Pinpoint the cell where the given text exists, returning its (X, Y) midpoint coordinate. 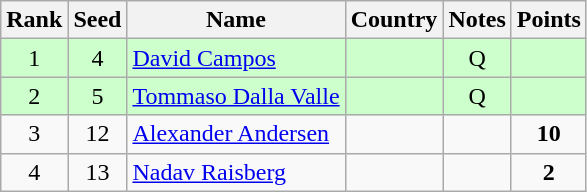
David Campos (236, 58)
Alexander Andersen (236, 134)
Points (548, 20)
1 (34, 58)
Name (236, 20)
10 (548, 134)
Rank (34, 20)
Tommaso Dalla Valle (236, 96)
12 (98, 134)
3 (34, 134)
5 (98, 96)
Seed (98, 20)
Country (394, 20)
13 (98, 172)
Nadav Raisberg (236, 172)
Notes (477, 20)
